Output the [x, y] coordinate of the center of the cell containing the given text.  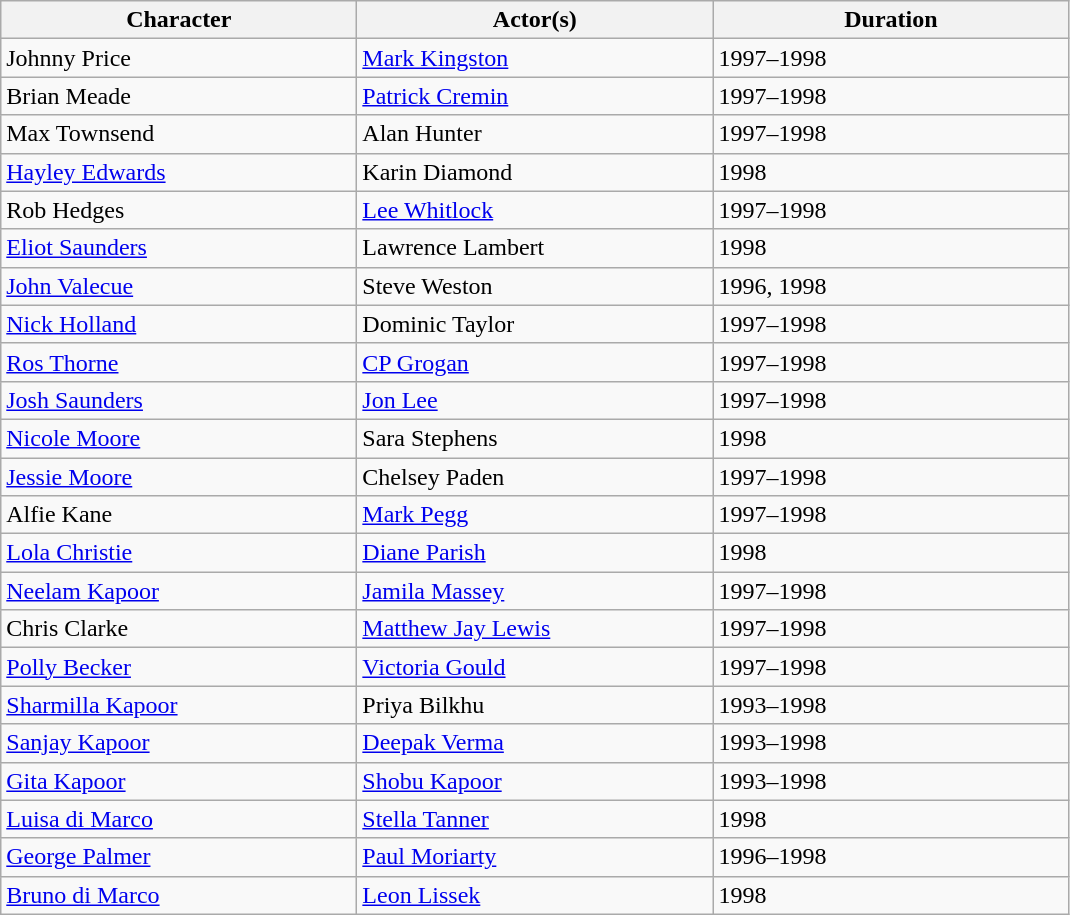
Hayley Edwards [179, 172]
Paul Moriarty [535, 857]
Victoria Gould [535, 667]
George Palmer [179, 857]
Bruno di Marco [179, 895]
Deepak Verma [535, 743]
Josh Saunders [179, 400]
Lee Whitlock [535, 210]
Character [179, 20]
John Valecue [179, 286]
Stella Tanner [535, 819]
Eliot Saunders [179, 248]
Ros Thorne [179, 362]
Priya Bilkhu [535, 705]
Lawrence Lambert [535, 248]
Lola Christie [179, 553]
Sanjay Kapoor [179, 743]
Dominic Taylor [535, 324]
Chelsey Paden [535, 477]
Polly Becker [179, 667]
Sara Stephens [535, 438]
Brian Meade [179, 96]
Actor(s) [535, 20]
Chris Clarke [179, 629]
Alan Hunter [535, 134]
Mark Kingston [535, 58]
Luisa di Marco [179, 819]
Mark Pegg [535, 515]
Max Townsend [179, 134]
Patrick Cremin [535, 96]
Jon Lee [535, 400]
Nicole Moore [179, 438]
1996, 1998 [891, 286]
Steve Weston [535, 286]
Neelam Kapoor [179, 591]
Diane Parish [535, 553]
Jamila Massey [535, 591]
Jessie Moore [179, 477]
Nick Holland [179, 324]
Johnny Price [179, 58]
Gita Kapoor [179, 781]
CP Grogan [535, 362]
Leon Lissek [535, 895]
1996–1998 [891, 857]
Rob Hedges [179, 210]
Sharmilla Kapoor [179, 705]
Shobu Kapoor [535, 781]
Duration [891, 20]
Alfie Kane [179, 515]
Matthew Jay Lewis [535, 629]
Karin Diamond [535, 172]
